Extract the [x, y] coordinate from the center of the cell holding the provided text.  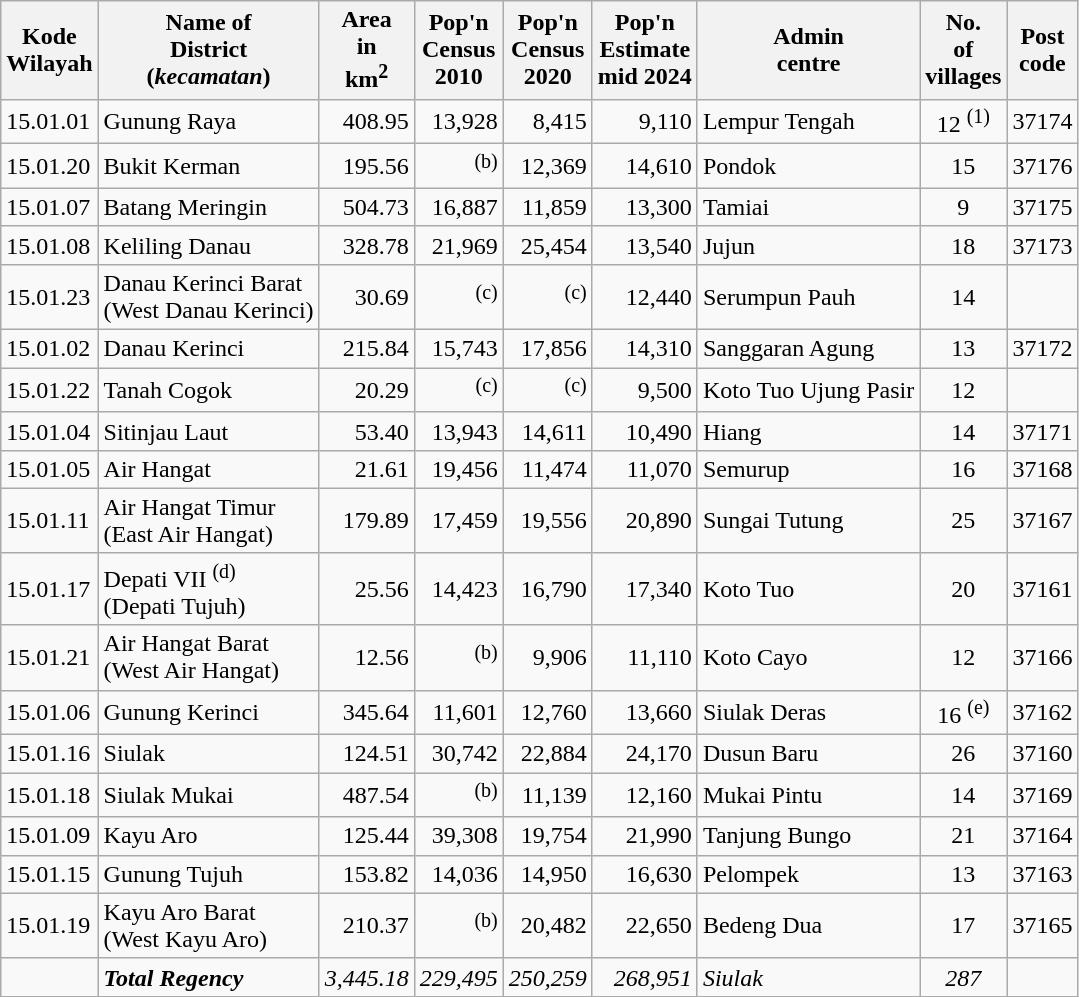
Bedeng Dua [808, 926]
12,369 [548, 166]
11,859 [548, 207]
15.01.23 [50, 298]
Batang Meringin [208, 207]
408.95 [366, 122]
Siulak Deras [808, 712]
328.78 [366, 245]
Tanah Cogok [208, 390]
37161 [1042, 589]
Gunung Raya [208, 122]
345.64 [366, 712]
18 [964, 245]
53.40 [366, 431]
15.01.11 [50, 520]
Jujun [808, 245]
19,754 [548, 836]
Pop'nEstimatemid 2024 [644, 50]
Semurup [808, 469]
16 (e) [964, 712]
15.01.16 [50, 754]
17,856 [548, 349]
9 [964, 207]
11,601 [458, 712]
10,490 [644, 431]
Danau Kerinci [208, 349]
15.01.22 [50, 390]
125.44 [366, 836]
22,650 [644, 926]
Depati VII (d) (Depati Tujuh) [208, 589]
37167 [1042, 520]
14,036 [458, 874]
250,259 [548, 977]
25,454 [548, 245]
17,459 [458, 520]
Total Regency [208, 977]
14,611 [548, 431]
21.61 [366, 469]
12,760 [548, 712]
11,139 [548, 796]
19,456 [458, 469]
37171 [1042, 431]
487.54 [366, 796]
16,790 [548, 589]
Pondok [808, 166]
11,110 [644, 658]
Postcode [1042, 50]
13,943 [458, 431]
Keliling Danau [208, 245]
21 [964, 836]
153.82 [366, 874]
13,300 [644, 207]
13,660 [644, 712]
30.69 [366, 298]
Gunung Kerinci [208, 712]
Tamiai [808, 207]
15.01.09 [50, 836]
Name ofDistrict(kecamatan) [208, 50]
Kayu Aro Barat (West Kayu Aro) [208, 926]
Hiang [808, 431]
Air Hangat Timur (East Air Hangat) [208, 520]
14,423 [458, 589]
Bukit Kerman [208, 166]
No. ofvillages [964, 50]
Serumpun Pauh [808, 298]
215.84 [366, 349]
15.01.06 [50, 712]
15.01.04 [50, 431]
37160 [1042, 754]
15.01.17 [50, 589]
268,951 [644, 977]
37174 [1042, 122]
195.56 [366, 166]
17 [964, 926]
22,884 [548, 754]
16,887 [458, 207]
12 (1) [964, 122]
25 [964, 520]
20 [964, 589]
15,743 [458, 349]
25.56 [366, 589]
12.56 [366, 658]
3,445.18 [366, 977]
Area in km2 [366, 50]
15.01.15 [50, 874]
Sungai Tutung [808, 520]
11,474 [548, 469]
17,340 [644, 589]
37164 [1042, 836]
Kayu Aro [208, 836]
Air Hangat [208, 469]
Pelompek [808, 874]
16 [964, 469]
210.37 [366, 926]
20.29 [366, 390]
12,160 [644, 796]
Siulak Mukai [208, 796]
Koto Tuo [808, 589]
19,556 [548, 520]
124.51 [366, 754]
37173 [1042, 245]
179.89 [366, 520]
Lempur Tengah [808, 122]
24,170 [644, 754]
37172 [1042, 349]
Koto Cayo [808, 658]
39,308 [458, 836]
Koto Tuo Ujung Pasir [808, 390]
229,495 [458, 977]
9,110 [644, 122]
Gunung Tujuh [208, 874]
37163 [1042, 874]
504.73 [366, 207]
13,928 [458, 122]
13,540 [644, 245]
37175 [1042, 207]
30,742 [458, 754]
8,415 [548, 122]
12,440 [644, 298]
21,990 [644, 836]
37162 [1042, 712]
15 [964, 166]
Mukai Pintu [808, 796]
Admin centre [808, 50]
Sitinjau Laut [208, 431]
26 [964, 754]
37169 [1042, 796]
287 [964, 977]
20,890 [644, 520]
14,950 [548, 874]
15.01.07 [50, 207]
15.01.05 [50, 469]
15.01.19 [50, 926]
16,630 [644, 874]
37176 [1042, 166]
Pop'nCensus2010 [458, 50]
Danau Kerinci Barat (West Danau Kerinci) [208, 298]
Dusun Baru [808, 754]
14,310 [644, 349]
11,070 [644, 469]
15.01.01 [50, 122]
21,969 [458, 245]
37166 [1042, 658]
Air Hangat Barat (West Air Hangat) [208, 658]
Pop'nCensus2020 [548, 50]
Sanggaran Agung [808, 349]
15.01.18 [50, 796]
15.01.21 [50, 658]
Kode Wilayah [50, 50]
14,610 [644, 166]
Tanjung Bungo [808, 836]
15.01.20 [50, 166]
20,482 [548, 926]
9,906 [548, 658]
37168 [1042, 469]
15.01.08 [50, 245]
9,500 [644, 390]
15.01.02 [50, 349]
37165 [1042, 926]
